Scan for the cell matching the given text and deliver its (x, y) coordinate at center. 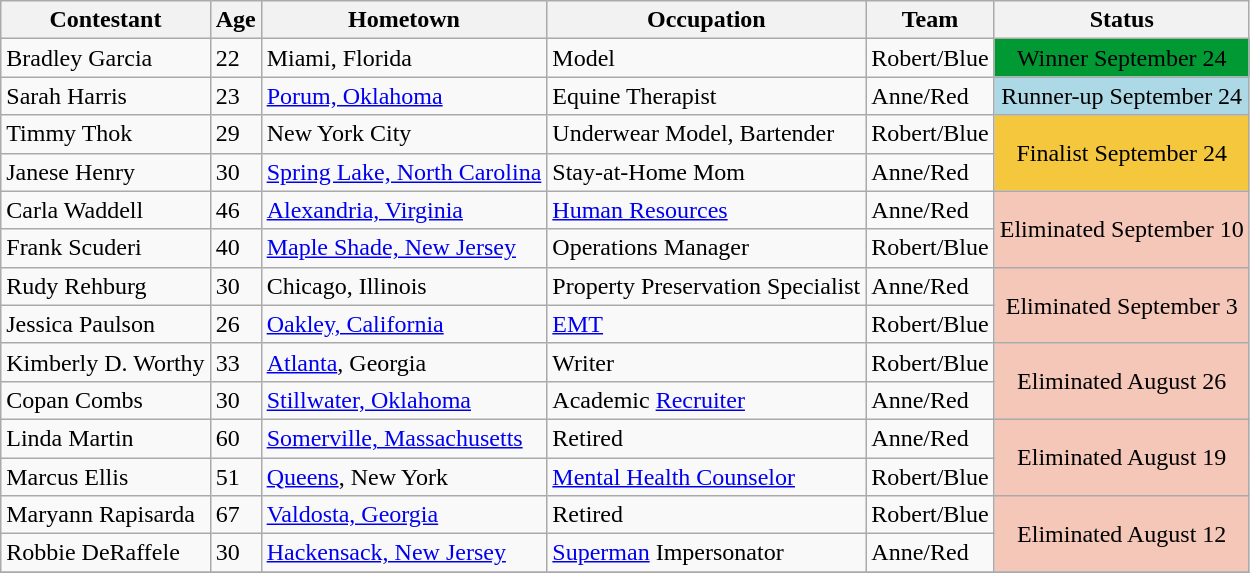
Linda Martin (106, 438)
Superman Impersonator (706, 553)
Maryann Rapisarda (106, 515)
Carla Waddell (106, 210)
Marcus Ellis (106, 477)
Runner-up September 24 (1122, 96)
Model (706, 58)
Mental Health Counselor (706, 477)
46 (236, 210)
Eliminated September 3 (1122, 305)
Oakley, California (404, 324)
Hackensack, New Jersey (404, 553)
51 (236, 477)
Underwear Model, Bartender (706, 134)
Timmy Thok (106, 134)
Alexandria, Virginia (404, 210)
Winner September 24 (1122, 58)
Academic Recruiter (706, 400)
Human Resources (706, 210)
Stillwater, Oklahoma (404, 400)
Finalist September 24 (1122, 153)
Valdosta, Georgia (404, 515)
Copan Combs (106, 400)
Queens, New York (404, 477)
Rudy Rehburg (106, 286)
Eliminated August 12 (1122, 534)
Status (1122, 20)
Sarah Harris (106, 96)
Robbie DeRaffele (106, 553)
Bradley Garcia (106, 58)
Jessica Paulson (106, 324)
Porum, Oklahoma (404, 96)
Somerville, Massachusetts (404, 438)
Contestant (106, 20)
Team (930, 20)
Kimberly D. Worthy (106, 362)
Writer (706, 362)
Eliminated September 10 (1122, 229)
Eliminated August 19 (1122, 457)
60 (236, 438)
Miami, Florida (404, 58)
40 (236, 248)
Spring Lake, North Carolina (404, 172)
Operations Manager (706, 248)
22 (236, 58)
Atlanta, Georgia (404, 362)
Hometown (404, 20)
EMT (706, 324)
Age (236, 20)
Maple Shade, New Jersey (404, 248)
29 (236, 134)
33 (236, 362)
Equine Therapist (706, 96)
67 (236, 515)
Stay-at-Home Mom (706, 172)
23 (236, 96)
Eliminated August 26 (1122, 381)
New York City (404, 134)
Occupation (706, 20)
26 (236, 324)
Chicago, Illinois (404, 286)
Janese Henry (106, 172)
Frank Scuderi (106, 248)
Property Preservation Specialist (706, 286)
